Locate the cell with the specified text and output its [x, y] center coordinate. 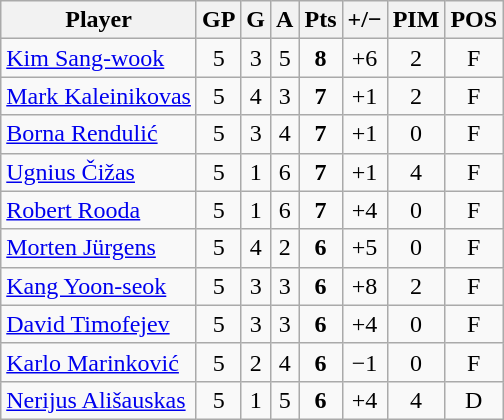
Nerijus Ališauskas [99, 400]
Mark Kaleinikovas [99, 96]
+8 [364, 286]
PIM [416, 20]
G [256, 20]
POS [474, 20]
Morten Jürgens [99, 248]
Player [99, 20]
Kang Yoon-seok [99, 286]
D [474, 400]
8 [320, 58]
Pts [320, 20]
GP [218, 20]
Borna Rendulić [99, 134]
Karlo Marinković [99, 362]
+5 [364, 248]
A [285, 20]
+/− [364, 20]
David Timofejev [99, 324]
−1 [364, 362]
Robert Rooda [99, 210]
Ugnius Čižas [99, 172]
Kim Sang-wook [99, 58]
+6 [364, 58]
